From the cell containing the given text, extract its center point as (X, Y) coordinate. 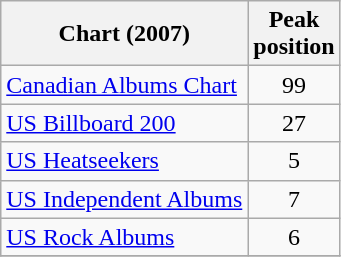
US Independent Albums (124, 199)
Peakposition (294, 34)
US Heatseekers (124, 161)
Chart (2007) (124, 34)
5 (294, 161)
7 (294, 199)
US Billboard 200 (124, 123)
Canadian Albums Chart (124, 85)
27 (294, 123)
US Rock Albums (124, 237)
99 (294, 85)
6 (294, 237)
